Detect which cell encompasses the target text, then output its (X, Y) center coordinate. 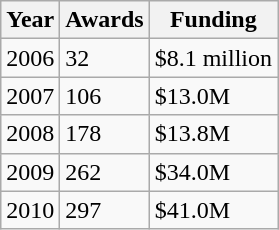
$41.0M (213, 210)
2006 (30, 58)
$34.0M (213, 172)
32 (104, 58)
$13.0M (213, 96)
Awards (104, 20)
Year (30, 20)
2009 (30, 172)
178 (104, 134)
2010 (30, 210)
2007 (30, 96)
Funding (213, 20)
106 (104, 96)
$13.8M (213, 134)
262 (104, 172)
$8.1 million (213, 58)
297 (104, 210)
2008 (30, 134)
